Provide the [X, Y] coordinate of the cell's center where the given text is located.  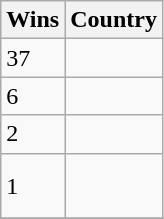
Wins [33, 20]
2 [33, 134]
6 [33, 96]
1 [33, 186]
Country [114, 20]
37 [33, 58]
